Return the (x, y) coordinate for the center point of the cell that contains the specified text.  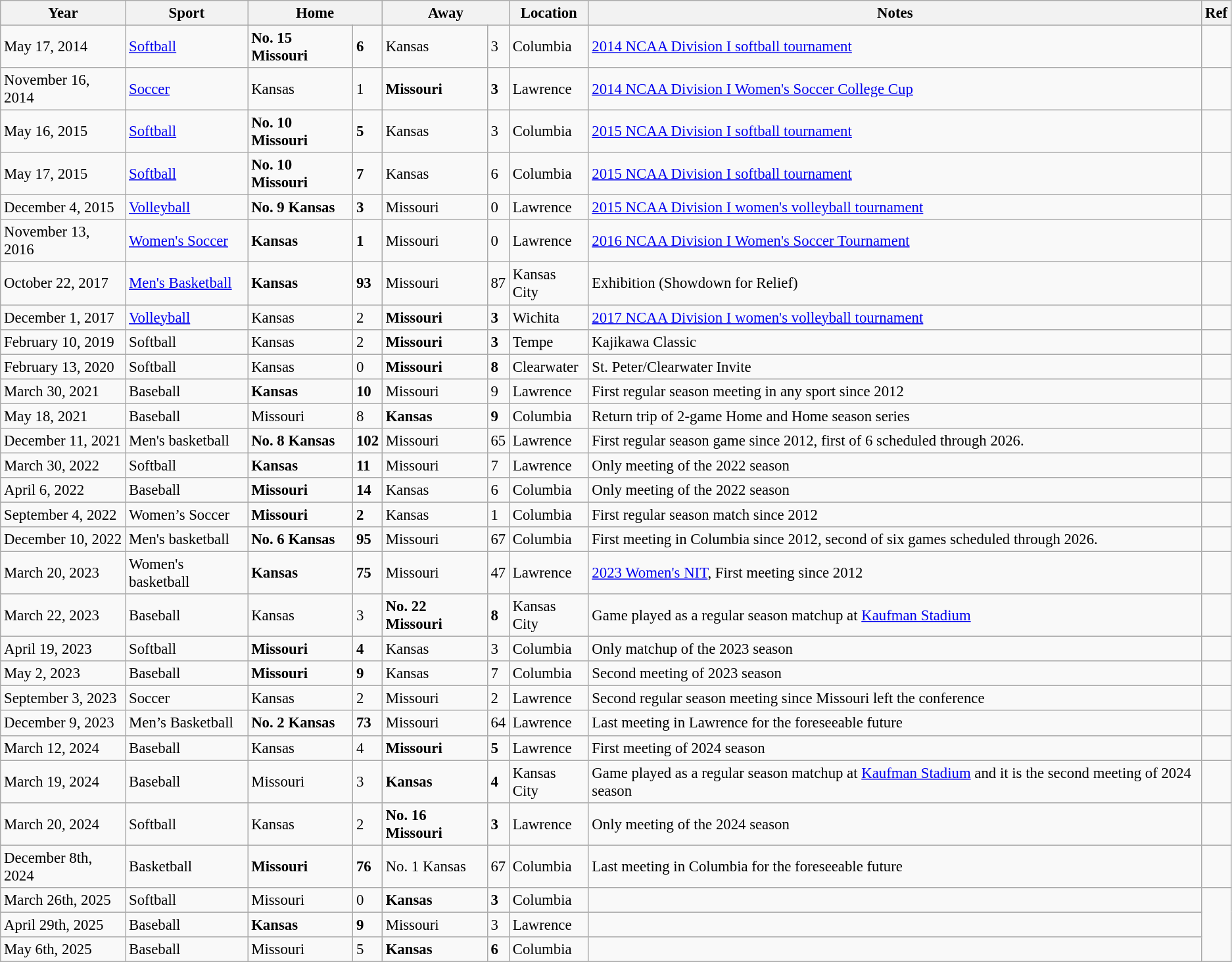
Tempe (548, 342)
May 16, 2015 (63, 131)
December 10, 2022 (63, 539)
November 16, 2014 (63, 89)
Men’s Basketball (187, 723)
March 30, 2022 (63, 465)
14 (368, 490)
St. Peter/Clearwater Invite (895, 367)
Notes (895, 13)
No. 16 Missouri (435, 824)
Only matchup of the 2023 season (895, 649)
Away (446, 13)
First regular season meeting in any sport since 2012 (895, 391)
No. 6 Kansas (300, 539)
Wichita (548, 317)
Game played as a regular season matchup at Kaufman Stadium (895, 615)
Second regular season meeting since Missouri left the conference (895, 699)
November 13, 2016 (63, 240)
10 (368, 391)
No. 8 Kansas (300, 441)
April 19, 2023 (63, 649)
2016 NCAA Division I Women's Soccer Tournament (895, 240)
Last meeting in Columbia for the foreseeable future (895, 866)
Return trip of 2-game Home and Home season series (895, 416)
95 (368, 539)
Sport (187, 13)
First meeting in Columbia since 2012, second of six games scheduled through 2026. (895, 539)
Only meeting of the 2024 season (895, 824)
September 3, 2023 (63, 699)
75 (368, 573)
64 (498, 723)
Second meeting of 2023 season (895, 674)
May 6th, 2025 (63, 950)
March 22, 2023 (63, 615)
October 22, 2017 (63, 284)
Year (63, 13)
Women’s Soccer (187, 515)
2014 NCAA Division I Women's Soccer College Cup (895, 89)
No. 22 Missouri (435, 615)
March 19, 2024 (63, 782)
No. 1 Kansas (435, 866)
Men's Basketball (187, 284)
March 12, 2024 (63, 748)
Home (316, 13)
March 20, 2024 (63, 824)
December 1, 2017 (63, 317)
December 9, 2023 (63, 723)
May 17, 2014 (63, 47)
Last meeting in Lawrence for the foreseeable future (895, 723)
December 11, 2021 (63, 441)
September 4, 2022 (63, 515)
February 13, 2020 (63, 367)
2015 NCAA Division I women's volleyball tournament (895, 208)
No. 15 Missouri (300, 47)
47 (498, 573)
76 (368, 866)
Location (548, 13)
March 26th, 2025 (63, 900)
Game played as a regular season matchup at Kaufman Stadium and it is the second meeting of 2024 season (895, 782)
Ref (1216, 13)
Women's Soccer (187, 240)
First regular season game since 2012, first of 6 scheduled through 2026. (895, 441)
April 29th, 2025 (63, 925)
2017 NCAA Division I women's volleyball tournament (895, 317)
May 2, 2023 (63, 674)
May 18, 2021 (63, 416)
February 10, 2019 (63, 342)
May 17, 2015 (63, 173)
Clearwater (548, 367)
Women's basketball (187, 573)
No. 2 Kansas (300, 723)
Basketball (187, 866)
No. 9 Kansas (300, 208)
11 (368, 465)
93 (368, 284)
Kajikawa Classic (895, 342)
First regular season match since 2012 (895, 515)
December 8th, 2024 (63, 866)
2014 NCAA Division I softball tournament (895, 47)
65 (498, 441)
102 (368, 441)
Exhibition (Showdown for Relief) (895, 284)
First meeting of 2024 season (895, 748)
April 6, 2022 (63, 490)
March 30, 2021 (63, 391)
87 (498, 284)
March 20, 2023 (63, 573)
2023 Women's NIT, First meeting since 2012 (895, 573)
73 (368, 723)
December 4, 2015 (63, 208)
